Return the [X, Y] coordinate for the center point of the cell that contains the specified text.  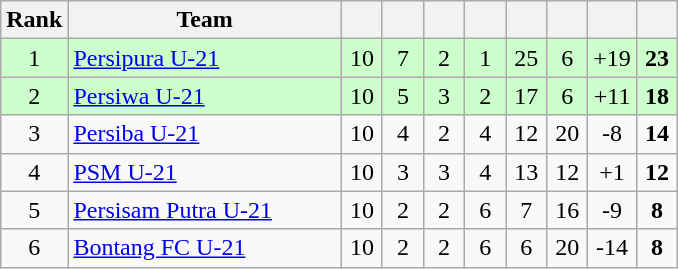
16 [568, 210]
Bontang FC U-21 [205, 248]
18 [656, 96]
+11 [612, 96]
Persisam Putra U-21 [205, 210]
Persiwa U-21 [205, 96]
13 [526, 172]
-14 [612, 248]
25 [526, 58]
23 [656, 58]
-9 [612, 210]
Persiba U-21 [205, 134]
Persipura U-21 [205, 58]
-8 [612, 134]
17 [526, 96]
Rank [34, 20]
14 [656, 134]
PSM U-21 [205, 172]
Team [205, 20]
+1 [612, 172]
+19 [612, 58]
